Pinpoint the cell where the given text exists, returning its [X, Y] midpoint coordinate. 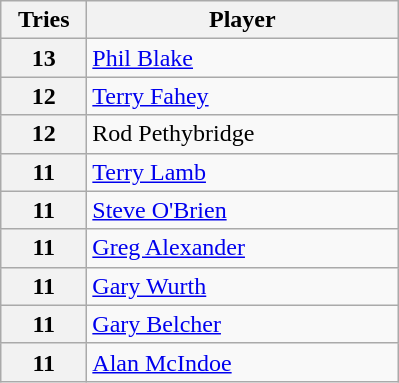
Terry Fahey [242, 96]
Phil Blake [242, 58]
Player [242, 20]
Alan McIndoe [242, 362]
Tries [44, 20]
Gary Belcher [242, 324]
13 [44, 58]
Steve O'Brien [242, 210]
Terry Lamb [242, 172]
Rod Pethybridge [242, 134]
Gary Wurth [242, 286]
Greg Alexander [242, 248]
